Return the (x, y) coordinate for the center point of the cell that contains the specified text.  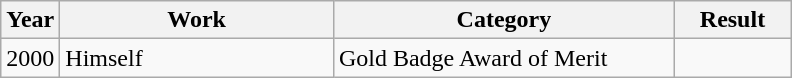
Category (504, 20)
Work (197, 20)
Result (732, 20)
Himself (197, 58)
2000 (30, 58)
Gold Badge Award of Merit (504, 58)
Year (30, 20)
